Provide the (X, Y) coordinate of the cell's center where the given text is located.  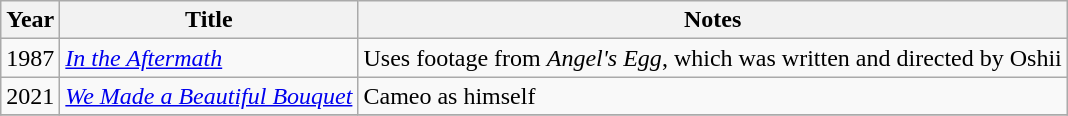
Cameo as himself (712, 96)
Year (30, 20)
2021 (30, 96)
Notes (712, 20)
Title (209, 20)
Uses footage from Angel's Egg, which was written and directed by Oshii (712, 58)
In the Aftermath (209, 58)
We Made a Beautiful Bouquet (209, 96)
1987 (30, 58)
